Return the [X, Y] coordinate for the center point of the cell that contains the specified text.  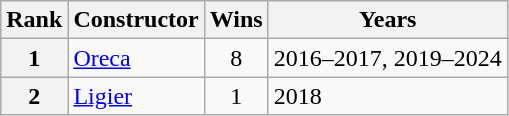
Wins [236, 20]
2016–2017, 2019–2024 [388, 58]
Years [388, 20]
Ligier [136, 96]
Rank [34, 20]
Oreca [136, 58]
Constructor [136, 20]
8 [236, 58]
2018 [388, 96]
2 [34, 96]
